Return the (X, Y) coordinate for the center point of the cell that contains the specified text.  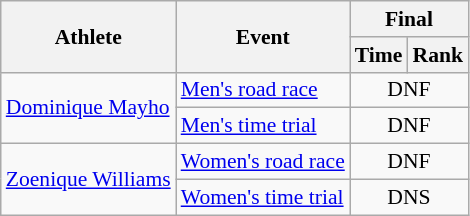
Event (263, 36)
DNS (409, 197)
Time (379, 55)
Men's time trial (263, 126)
Women's time trial (263, 197)
Dominique Mayho (88, 108)
Rank (438, 55)
Men's road race (263, 90)
Zoenique Williams (88, 180)
Women's road race (263, 162)
Final (409, 19)
Athlete (88, 36)
